Detect which cell encompasses the target text, then output its [x, y] center coordinate. 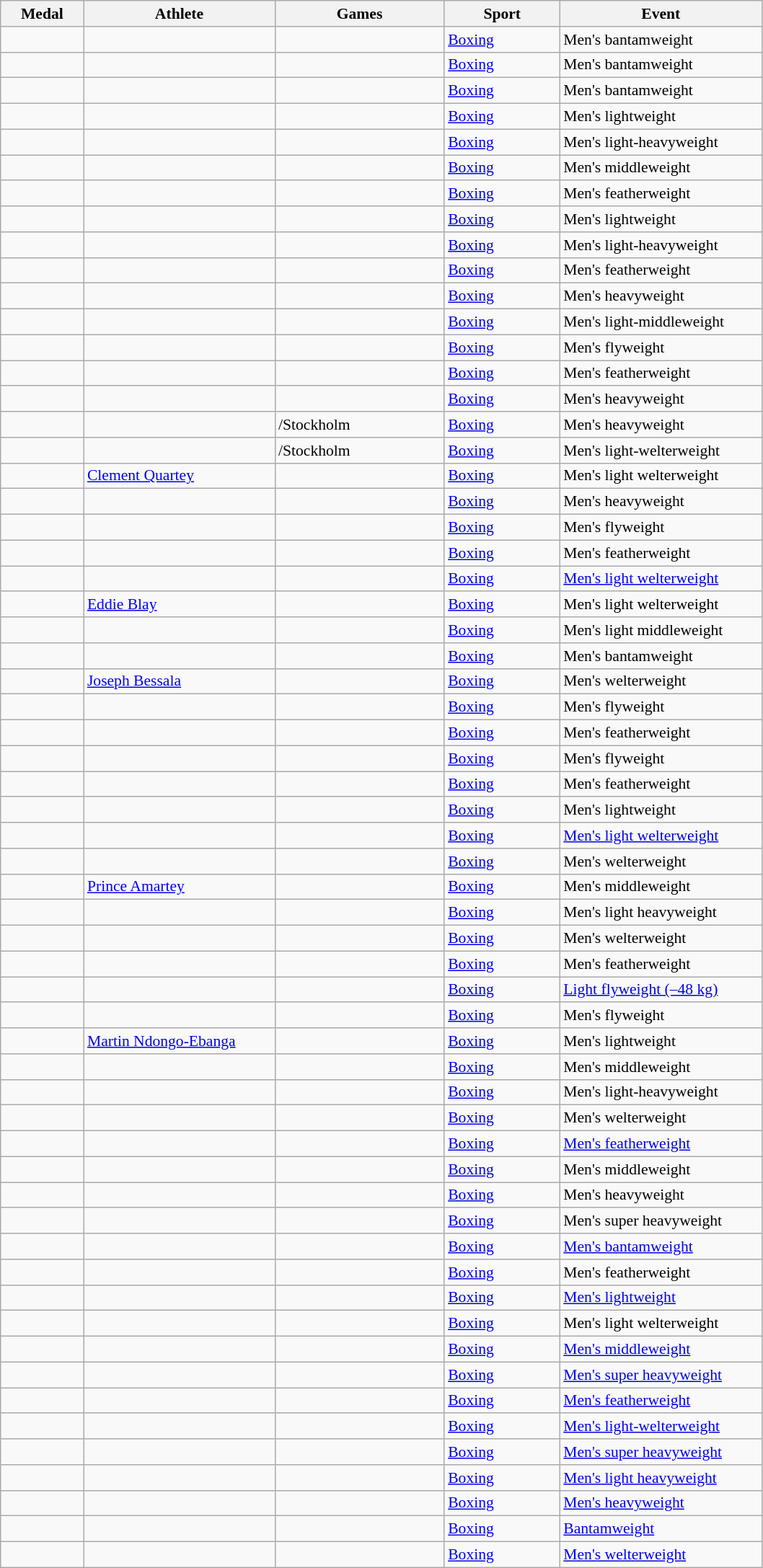
Light flyweight (–48 kg) [661, 990]
Men's light middleweight [661, 630]
Medal [42, 14]
Eddie Blay [179, 605]
Men's light-middleweight [661, 322]
Event [661, 14]
Clement Quartey [179, 476]
Sport [502, 14]
Bantamweight [661, 1529]
Athlete [179, 14]
Prince Amartey [179, 887]
Joseph Bessala [179, 681]
Martin Ndongo-Ebanga [179, 1041]
Games [359, 14]
